Detect which cell encompasses the target text, then output its (X, Y) center coordinate. 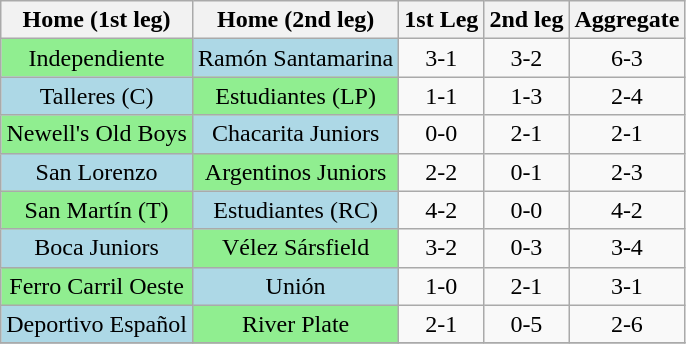
Home (2nd leg) (295, 20)
Independiente (97, 58)
0-5 (526, 324)
Unión (295, 286)
2-2 (442, 172)
Talleres (C) (97, 96)
Estudiantes (RC) (295, 210)
1-3 (526, 96)
1-1 (442, 96)
San Lorenzo (97, 172)
1st Leg (442, 20)
3-4 (627, 248)
2-3 (627, 172)
2-6 (627, 324)
Ferro Carril Oeste (97, 286)
6-3 (627, 58)
1-0 (442, 286)
2nd leg (526, 20)
Estudiantes (LP) (295, 96)
0-3 (526, 248)
Aggregate (627, 20)
Deportivo Español (97, 324)
Ramón Santamarina (295, 58)
River Plate (295, 324)
0-1 (526, 172)
Home (1st leg) (97, 20)
San Martín (T) (97, 210)
Chacarita Juniors (295, 134)
Boca Juniors (97, 248)
Vélez Sársfield (295, 248)
Argentinos Juniors (295, 172)
Newell's Old Boys (97, 134)
2-4 (627, 96)
